Provide the (x, y) coordinate of the cell's center where the given text is located.  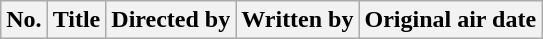
Original air date (450, 20)
Title (76, 20)
Written by (298, 20)
No. (24, 20)
Directed by (171, 20)
